From the cell containing the given text, extract its center point as (x, y) coordinate. 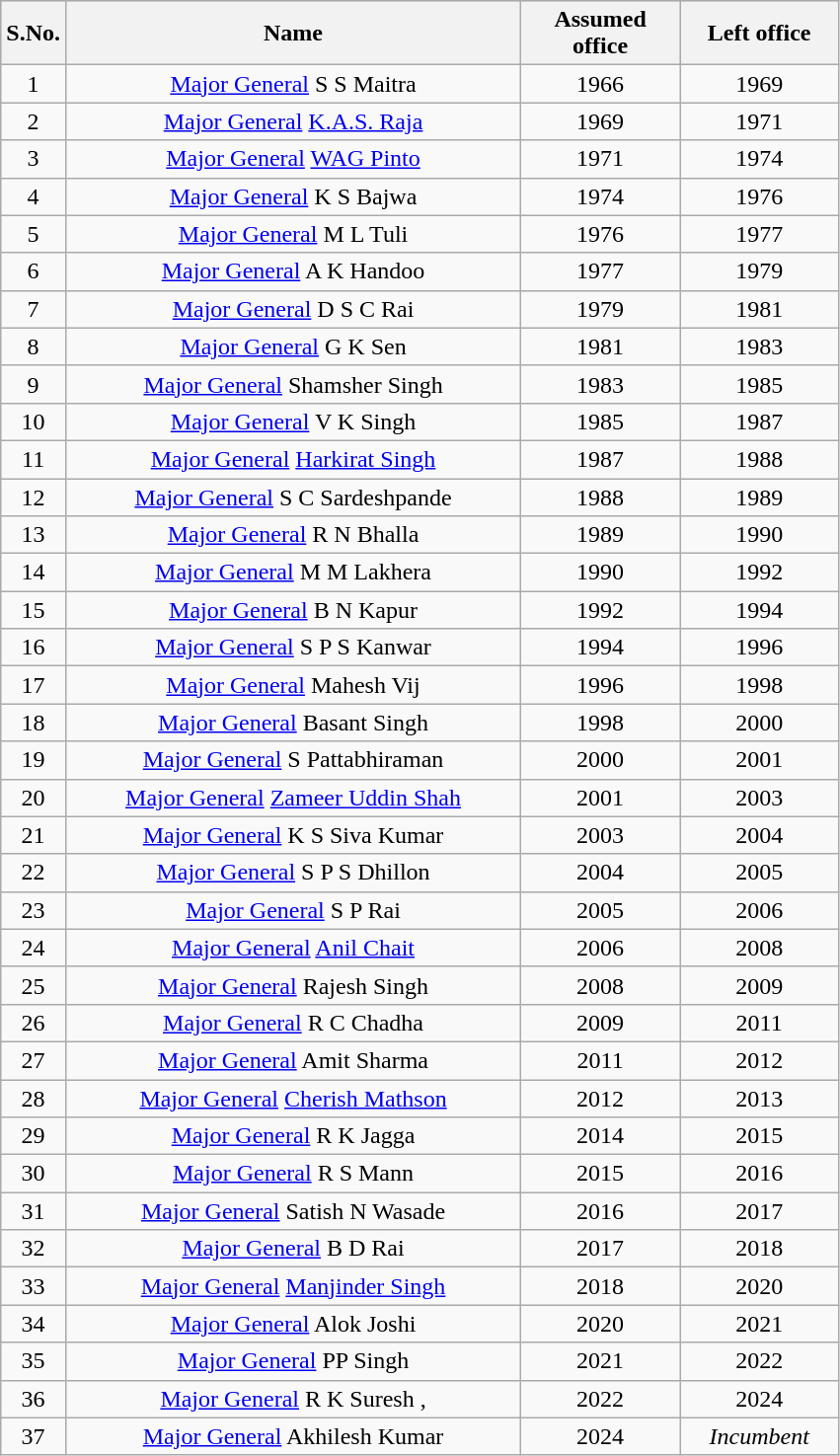
35 (34, 1361)
3 (34, 159)
9 (34, 384)
23 (34, 910)
6 (34, 271)
Major General Akhilesh Kumar (292, 1436)
Major General R N Bhalla (292, 535)
Major General S P Rai (292, 910)
Major General M M Lakhera (292, 573)
Major General Mahesh Vij (292, 685)
Major General M L Tuli (292, 234)
2014 (600, 1136)
Assumed office (600, 34)
13 (34, 535)
Major General Anil Chait (292, 948)
Major General B N Kapur (292, 610)
Major General S P S Dhillon (292, 873)
Major General G K Sen (292, 346)
Major General K.A.S. Raja (292, 121)
24 (34, 948)
18 (34, 723)
Major General Zameer Uddin Shah (292, 798)
Major General R K Suresh , (292, 1399)
Major General Manjinder Singh (292, 1286)
37 (34, 1436)
S.No. (34, 34)
5 (34, 234)
14 (34, 573)
25 (34, 985)
Major General K S Siva Kumar (292, 835)
33 (34, 1286)
11 (34, 459)
Major General Satish N Wasade (292, 1211)
Left office (760, 34)
4 (34, 196)
16 (34, 648)
36 (34, 1399)
Major General R C Chadha (292, 1023)
Major General Amit Sharma (292, 1060)
1966 (600, 84)
10 (34, 421)
Major General A K Handoo (292, 271)
2013 (760, 1099)
27 (34, 1060)
8 (34, 346)
Major General PP Singh (292, 1361)
Name (292, 34)
32 (34, 1249)
Major General S Pattabhiraman (292, 760)
Major General Basant Singh (292, 723)
34 (34, 1324)
Major General Alok Joshi (292, 1324)
31 (34, 1211)
15 (34, 610)
29 (34, 1136)
2 (34, 121)
20 (34, 798)
Major General K S Bajwa (292, 196)
Incumbent (760, 1436)
17 (34, 685)
28 (34, 1099)
Major General R S Mann (292, 1174)
Major General B D Rai (292, 1249)
Major General Rajesh Singh (292, 985)
26 (34, 1023)
Major General WAG Pinto (292, 159)
7 (34, 309)
30 (34, 1174)
Major General S S Maitra (292, 84)
Major General S P S Kanwar (292, 648)
22 (34, 873)
Major General Harkirat Singh (292, 459)
Major General Cherish Mathson (292, 1099)
21 (34, 835)
12 (34, 497)
Major General Shamsher Singh (292, 384)
1 (34, 84)
Major General R K Jagga (292, 1136)
Major General V K Singh (292, 421)
19 (34, 760)
Major General S C Sardeshpande (292, 497)
Major General D S C Rai (292, 309)
